Return [X, Y] of the center of cell containing provided text 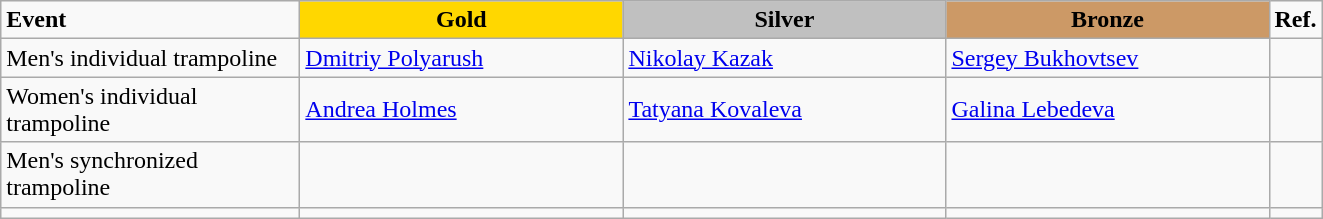
Tatyana Kovaleva [784, 110]
Bronze [1108, 20]
Women's individual trampoline [150, 110]
Galina Lebedeva [1108, 110]
Gold [462, 20]
Nikolay Kazak [784, 58]
Andrea Holmes [462, 110]
Men's individual trampoline [150, 58]
Men's synchronized trampoline [150, 174]
Sergey Bukhovtsev [1108, 58]
Silver [784, 20]
Dmitriy Polyarush [462, 58]
Ref. [1296, 20]
Event [150, 20]
